Provide the (x, y) coordinate of the cell's center where the given text is located.  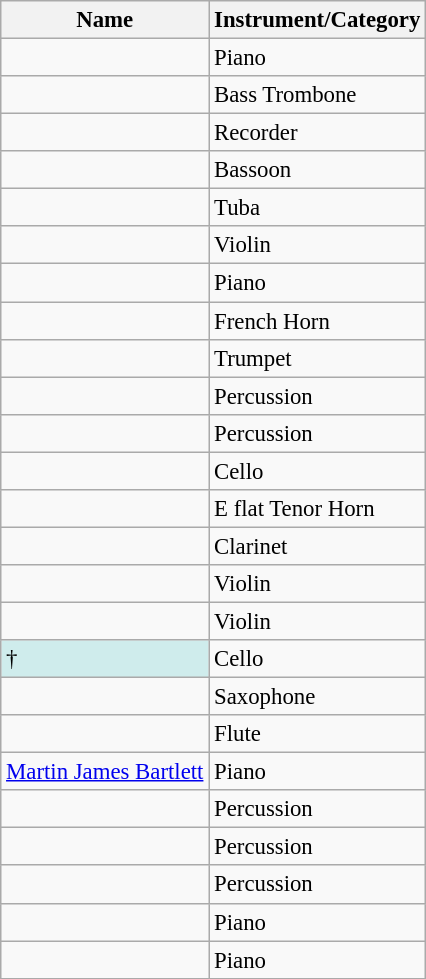
† (105, 659)
Instrument/Category (318, 20)
French Horn (318, 321)
Tuba (318, 208)
E flat Tenor Horn (318, 509)
Trumpet (318, 358)
Recorder (318, 133)
Name (105, 20)
Saxophone (318, 697)
Clarinet (318, 546)
Bass Trombone (318, 95)
Flute (318, 734)
Bassoon (318, 170)
Martin James Bartlett (105, 772)
